From the cell containing the given text, extract its center point as [x, y] coordinate. 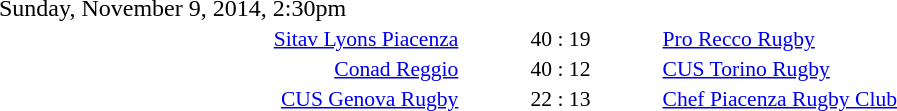
40 : 12 [560, 68]
40 : 19 [560, 38]
